For the text-containing cell, return its midpoint in [x, y] coordinate format. 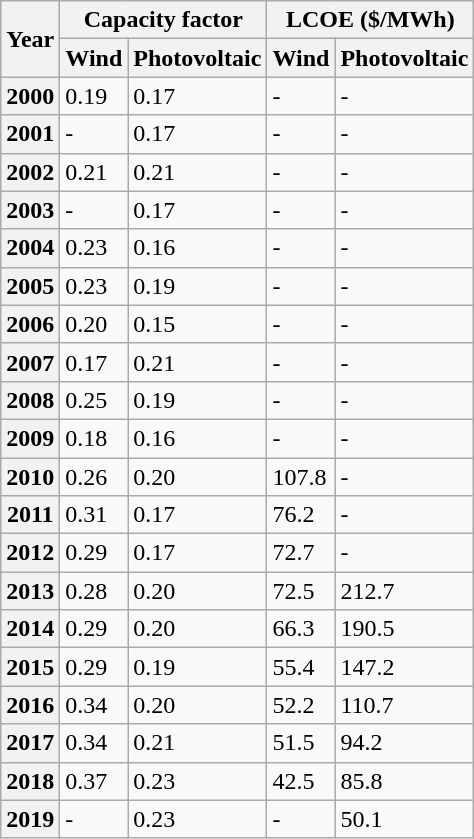
2010 [30, 477]
107.8 [301, 477]
2016 [30, 705]
55.4 [301, 667]
2002 [30, 172]
2014 [30, 629]
72.5 [301, 591]
Capacity factor [164, 20]
2018 [30, 781]
110.7 [404, 705]
0.18 [94, 438]
85.8 [404, 781]
94.2 [404, 743]
0.25 [94, 400]
2009 [30, 438]
2001 [30, 134]
2006 [30, 324]
2007 [30, 362]
0.26 [94, 477]
2008 [30, 400]
2011 [30, 515]
76.2 [301, 515]
42.5 [301, 781]
Year [30, 39]
51.5 [301, 743]
66.3 [301, 629]
190.5 [404, 629]
2013 [30, 591]
2000 [30, 96]
0.15 [198, 324]
2012 [30, 553]
2004 [30, 248]
212.7 [404, 591]
50.1 [404, 819]
147.2 [404, 667]
52.2 [301, 705]
0.37 [94, 781]
2019 [30, 819]
2003 [30, 210]
0.28 [94, 591]
2015 [30, 667]
0.31 [94, 515]
2017 [30, 743]
LCOE ($/MWh) [370, 20]
2005 [30, 286]
72.7 [301, 553]
